Extract the [x, y] coordinate from the center of the cell holding the provided text.  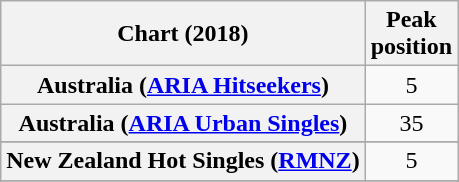
Chart (2018) [183, 34]
Peakposition [411, 34]
35 [411, 123]
Australia (ARIA Urban Singles) [183, 123]
New Zealand Hot Singles (RMNZ) [183, 161]
Australia (ARIA Hitseekers) [183, 85]
